Identify which cell holds the provided text, then report its (x, y) central coordinate. 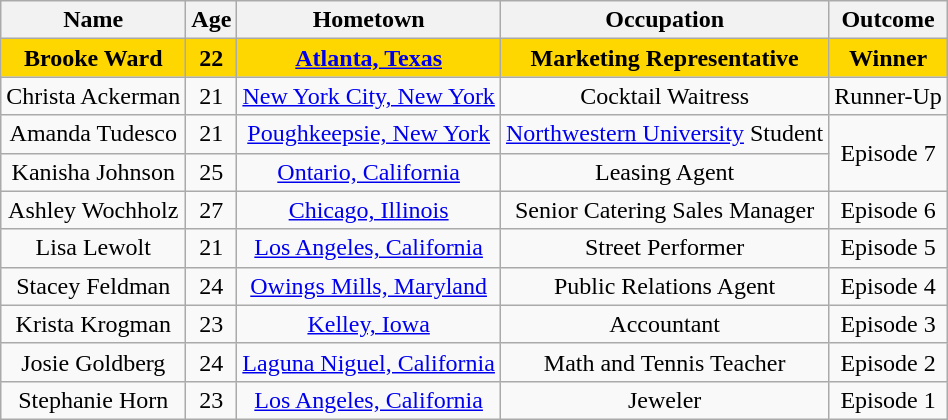
Leasing Agent (664, 172)
Street Performer (664, 248)
Atlanta, Texas (369, 58)
Episode 2 (888, 362)
Age (212, 20)
Cocktail Waitress (664, 96)
Outcome (888, 20)
22 (212, 58)
27 (212, 210)
Chicago, Illinois (369, 210)
Christa Ackerman (94, 96)
Lisa Lewolt (94, 248)
Poughkeepsie, New York (369, 134)
Accountant (664, 324)
Stacey Feldman (94, 286)
Name (94, 20)
Ashley Wochholz (94, 210)
Laguna Niguel, California (369, 362)
Amanda Tudesco (94, 134)
Episode 1 (888, 400)
Episode 6 (888, 210)
Episode 5 (888, 248)
Josie Goldberg (94, 362)
Math and Tennis Teacher (664, 362)
Senior Catering Sales Manager (664, 210)
Episode 4 (888, 286)
Stephanie Horn (94, 400)
Owings Mills, Maryland (369, 286)
Brooke Ward (94, 58)
New York City, New York (369, 96)
Northwestern University Student (664, 134)
Krista Krogman (94, 324)
Episode 3 (888, 324)
Winner (888, 58)
25 (212, 172)
Jeweler (664, 400)
Episode 7 (888, 153)
Kelley, Iowa (369, 324)
Public Relations Agent (664, 286)
Marketing Representative (664, 58)
Ontario, California (369, 172)
Kanisha Johnson (94, 172)
Occupation (664, 20)
Runner-Up (888, 96)
Hometown (369, 20)
